Capture the cell that displays the provided text and extract its [X, Y] central coordinate. 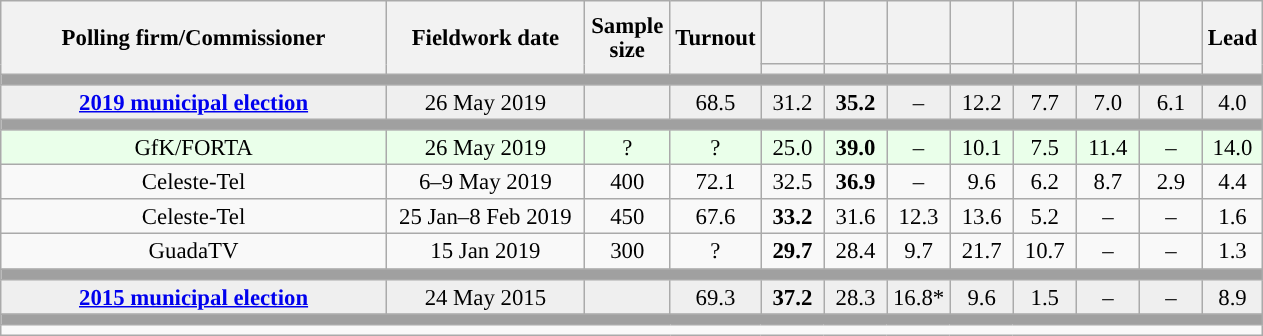
69.3 [716, 296]
32.5 [792, 182]
Lead [1232, 38]
8.9 [1232, 296]
300 [627, 252]
7.0 [1108, 102]
Turnout [716, 38]
68.5 [716, 102]
24 May 2015 [485, 296]
11.4 [1108, 148]
9.7 [918, 252]
4.4 [1232, 182]
31.2 [792, 102]
7.5 [1044, 148]
1.5 [1044, 296]
12.3 [918, 218]
28.3 [856, 296]
4.0 [1232, 102]
1.6 [1232, 218]
16.8* [918, 296]
28.4 [856, 252]
15 Jan 2019 [485, 252]
Polling firm/Commissioner [194, 38]
6–9 May 2019 [485, 182]
13.6 [982, 218]
Fieldwork date [485, 38]
35.2 [856, 102]
450 [627, 218]
29.7 [792, 252]
2.9 [1170, 182]
1.3 [1232, 252]
72.1 [716, 182]
37.2 [792, 296]
6.2 [1044, 182]
21.7 [982, 252]
12.2 [982, 102]
25 Jan–8 Feb 2019 [485, 218]
GfK/FORTA [194, 148]
10.1 [982, 148]
GuadaTV [194, 252]
400 [627, 182]
2019 municipal election [194, 102]
36.9 [856, 182]
14.0 [1232, 148]
2015 municipal election [194, 296]
33.2 [792, 218]
6.1 [1170, 102]
39.0 [856, 148]
8.7 [1108, 182]
67.6 [716, 218]
7.7 [1044, 102]
31.6 [856, 218]
Sample size [627, 38]
10.7 [1044, 252]
5.2 [1044, 218]
25.0 [792, 148]
